Output the [x, y] coordinate of the center of the cell containing the given text.  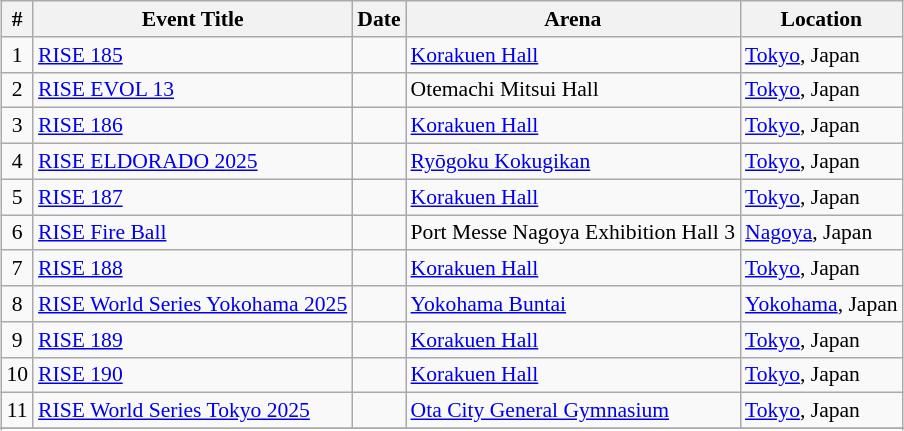
9 [17, 340]
3 [17, 126]
Ryōgoku Kokugikan [573, 162]
Yokohama Buntai [573, 304]
Location [822, 19]
5 [17, 197]
Otemachi Mitsui Hall [573, 90]
11 [17, 411]
Arena [573, 19]
1 [17, 55]
RISE 186 [192, 126]
Event Title [192, 19]
2 [17, 90]
Ota City General Gymnasium [573, 411]
4 [17, 162]
Port Messe Nagoya Exhibition Hall 3 [573, 233]
RISE EVOL 13 [192, 90]
RISE Fire Ball [192, 233]
8 [17, 304]
RISE 187 [192, 197]
10 [17, 375]
RISE ELDORADO 2025 [192, 162]
RISE 190 [192, 375]
Date [378, 19]
# [17, 19]
6 [17, 233]
RISE World Series Yokohama 2025 [192, 304]
Nagoya, Japan [822, 233]
7 [17, 269]
RISE 185 [192, 55]
Yokohama, Japan [822, 304]
RISE World Series Tokyo 2025 [192, 411]
RISE 189 [192, 340]
RISE 188 [192, 269]
